Provide the (X, Y) coordinate of the cell's center where the given text is located.  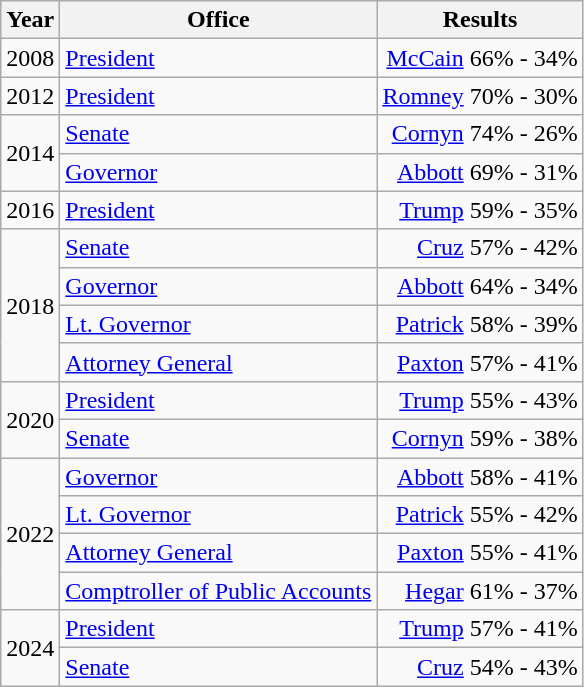
Paxton 55% - 41% (480, 553)
Paxton 57% - 41% (480, 362)
2016 (30, 210)
Comptroller of Public Accounts (218, 591)
Cornyn 74% - 26% (480, 134)
2012 (30, 96)
Cruz 54% - 43% (480, 667)
Hegar 61% - 37% (480, 591)
2018 (30, 305)
Patrick 58% - 39% (480, 324)
Cornyn 59% - 38% (480, 438)
Trump 57% - 41% (480, 629)
McCain 66% - 34% (480, 58)
Cruz 57% - 42% (480, 248)
Patrick 55% - 42% (480, 515)
2024 (30, 648)
Trump 59% - 35% (480, 210)
Trump 55% - 43% (480, 400)
Office (218, 20)
Romney 70% - 30% (480, 96)
2020 (30, 419)
Abbott 69% - 31% (480, 172)
2014 (30, 153)
Results (480, 20)
2008 (30, 58)
Abbott 58% - 41% (480, 477)
2022 (30, 534)
Year (30, 20)
Abbott 64% - 34% (480, 286)
